Find where the given text appears and provide that cell's center as (x, y) coordinate. 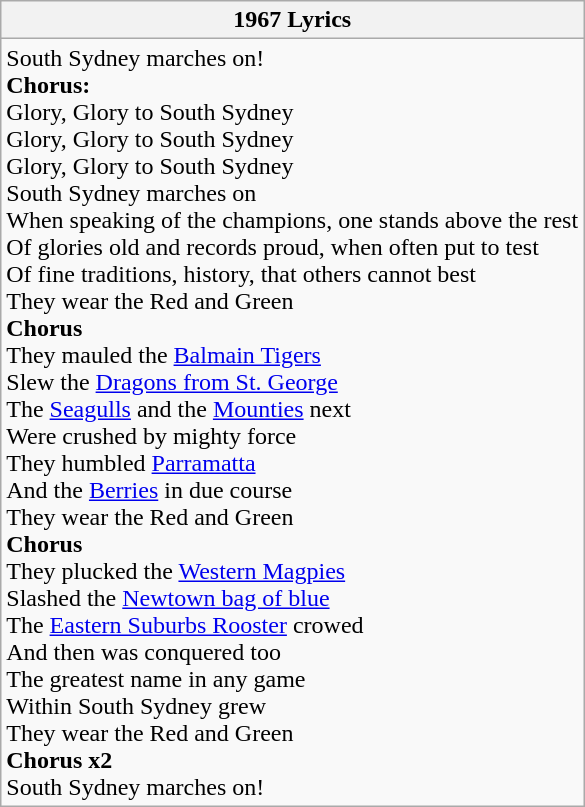
1967 Lyrics (292, 20)
